Return [X, Y] of the center of cell containing provided text 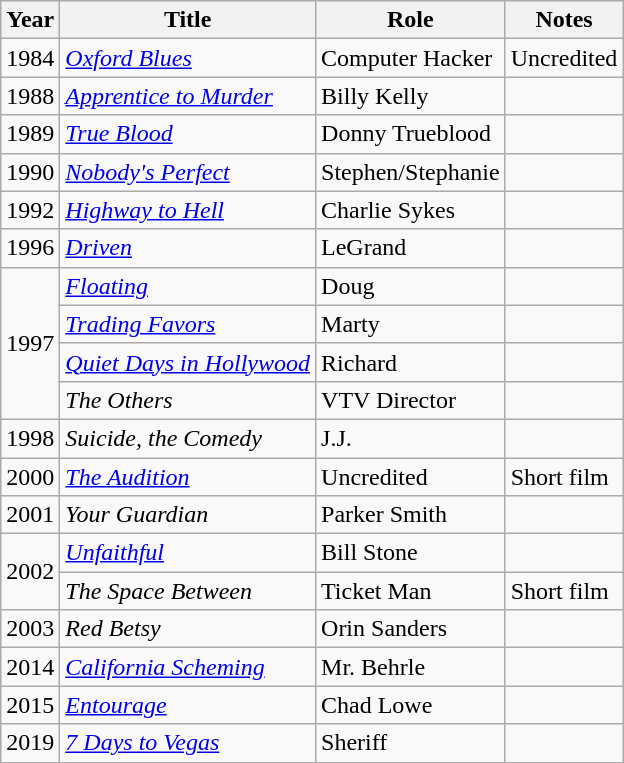
2015 [30, 705]
Parker Smith [411, 515]
Mr. Behrle [411, 667]
Apprentice to Murder [188, 96]
LeGrand [411, 248]
VTV Director [411, 400]
The Space Between [188, 591]
1997 [30, 343]
Doug [411, 286]
The Audition [188, 477]
Floating [188, 286]
Highway to Hell [188, 210]
7 Days to Vegas [188, 743]
Trading Favors [188, 324]
Chad Lowe [411, 705]
Ticket Man [411, 591]
True Blood [188, 134]
1996 [30, 248]
Unfaithful [188, 553]
Richard [411, 362]
1992 [30, 210]
Charlie Sykes [411, 210]
Computer Hacker [411, 58]
Billy Kelly [411, 96]
1984 [30, 58]
Donny Trueblood [411, 134]
Stephen/Stephanie [411, 172]
Oxford Blues [188, 58]
2001 [30, 515]
1988 [30, 96]
Orin Sanders [411, 629]
2000 [30, 477]
Your Guardian [188, 515]
J.J. [411, 438]
Year [30, 20]
1998 [30, 438]
Marty [411, 324]
Notes [564, 20]
Role [411, 20]
Driven [188, 248]
2019 [30, 743]
2014 [30, 667]
2002 [30, 572]
2003 [30, 629]
The Others [188, 400]
Entourage [188, 705]
Red Betsy [188, 629]
Sheriff [411, 743]
California Scheming [188, 667]
Nobody's Perfect [188, 172]
Quiet Days in Hollywood [188, 362]
1990 [30, 172]
1989 [30, 134]
Suicide, the Comedy [188, 438]
Bill Stone [411, 553]
Title [188, 20]
